For the text-containing cell, return its midpoint in (X, Y) coordinate format. 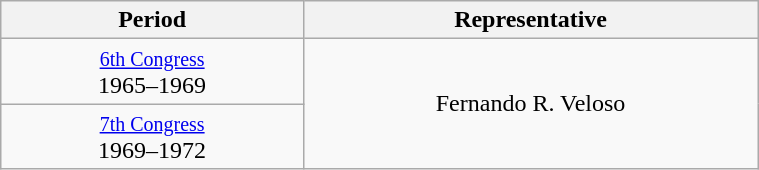
Representative (530, 20)
6th Congress1965–1969 (152, 72)
Fernando R. Veloso (530, 104)
Period (152, 20)
7th Congress1969–1972 (152, 136)
